Detect which cell encompasses the target text, then output its [X, Y] center coordinate. 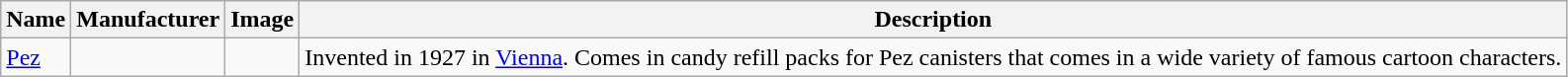
Name [36, 20]
Invented in 1927 in Vienna. Comes in candy refill packs for Pez canisters that comes in a wide variety of famous cartoon characters. [933, 57]
Manufacturer [148, 20]
Image [263, 20]
Description [933, 20]
Pez [36, 57]
